Identify which cell holds the provided text, then report its [x, y] central coordinate. 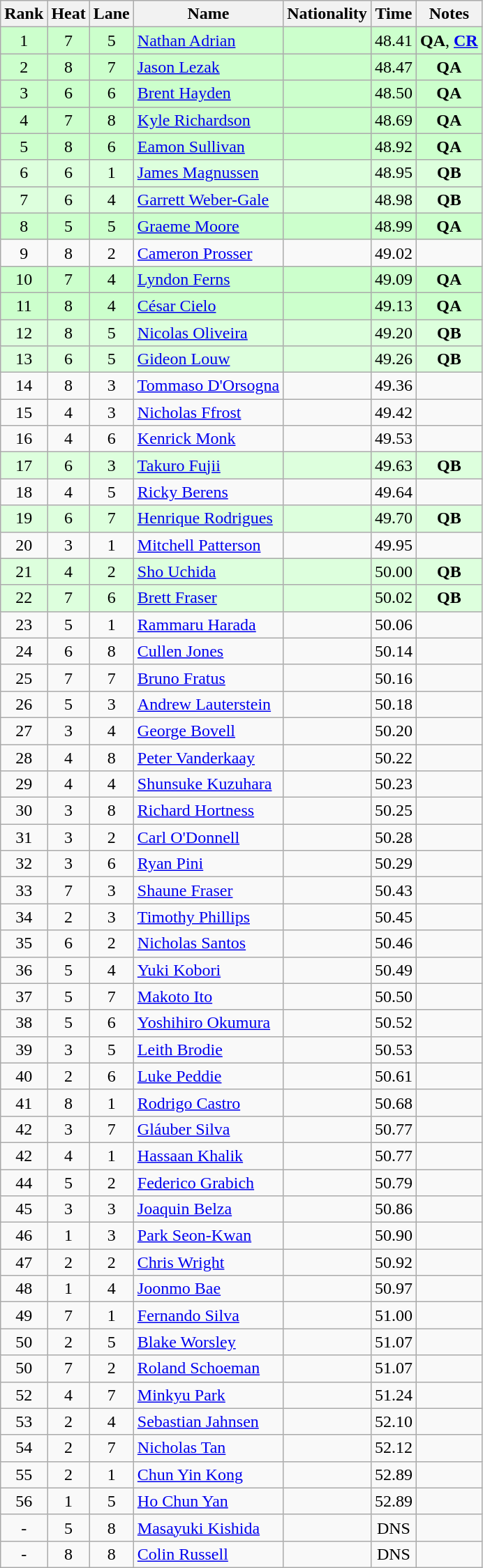
Kyle Richardson [208, 120]
48.50 [394, 94]
52.10 [394, 1421]
50.49 [394, 970]
Rodrigo Castro [208, 1103]
50.86 [394, 1209]
Heat [68, 14]
Brett Fraser [208, 598]
50.46 [394, 943]
Rank [24, 14]
52.12 [394, 1448]
Tommaso D'Orsogna [208, 386]
48.69 [394, 120]
35 [24, 943]
Yuki Kobori [208, 970]
49.95 [394, 545]
11 [24, 306]
Shaune Fraser [208, 890]
38 [24, 1023]
48.95 [394, 173]
24 [24, 651]
Rammaru Harada [208, 625]
49.09 [394, 279]
Carl O'Donnell [208, 837]
Lyndon Ferns [208, 279]
19 [24, 518]
Cullen Jones [208, 651]
49 [24, 1315]
Makoto Ito [208, 996]
37 [24, 996]
Timothy Phillips [208, 917]
25 [24, 678]
22 [24, 598]
Ryan Pini [208, 864]
17 [24, 465]
César Cielo [208, 306]
48.98 [394, 200]
27 [24, 731]
50.20 [394, 731]
9 [24, 253]
Masayuki Kishida [208, 1528]
Colin Russell [208, 1554]
16 [24, 439]
Ho Chun Yan [208, 1501]
Chun Yin Kong [208, 1474]
50.28 [394, 837]
Yoshihiro Okumura [208, 1023]
40 [24, 1076]
Gideon Louw [208, 359]
13 [24, 359]
50.06 [394, 625]
48.47 [394, 67]
Luke Peddie [208, 1076]
50.97 [394, 1289]
50.25 [394, 811]
20 [24, 545]
49.53 [394, 439]
26 [24, 704]
Nicolas Oliveira [208, 333]
Park Seon-Kwan [208, 1236]
48.92 [394, 147]
Jason Lezak [208, 67]
39 [24, 1050]
53 [24, 1421]
48.99 [394, 226]
Nicholas Tan [208, 1448]
41 [24, 1103]
Joaquin Belza [208, 1209]
Bruno Fratus [208, 678]
Nicholas Ffrost [208, 412]
49.64 [394, 492]
George Bovell [208, 731]
50.92 [394, 1262]
55 [24, 1474]
Shunsuke Kuzuhara [208, 784]
Roland Schoeman [208, 1368]
50.23 [394, 784]
James Magnussen [208, 173]
Nathan Adrian [208, 40]
Eamon Sullivan [208, 147]
12 [24, 333]
49.36 [394, 386]
Gláuber Silva [208, 1129]
Mitchell Patterson [208, 545]
29 [24, 784]
Time [394, 14]
Sho Uchida [208, 572]
Name [208, 14]
50.43 [394, 890]
49.26 [394, 359]
50.45 [394, 917]
Notes [449, 14]
21 [24, 572]
15 [24, 412]
49.13 [394, 306]
31 [24, 837]
44 [24, 1183]
49.63 [394, 465]
Leith Brodie [208, 1050]
Minkyu Park [208, 1395]
50.22 [394, 757]
30 [24, 811]
Takuro Fujii [208, 465]
28 [24, 757]
36 [24, 970]
23 [24, 625]
Blake Worsley [208, 1342]
Fernando Silva [208, 1315]
50.14 [394, 651]
Sebastian Jahnsen [208, 1421]
Garrett Weber-Gale [208, 200]
Ricky Berens [208, 492]
Peter Vanderkaay [208, 757]
Graeme Moore [208, 226]
Nicholas Santos [208, 943]
50.53 [394, 1050]
Hassaan Khalik [208, 1156]
50.16 [394, 678]
48.41 [394, 40]
Lane [112, 14]
50.68 [394, 1103]
Cameron Prosser [208, 253]
Brent Hayden [208, 94]
18 [24, 492]
52 [24, 1395]
56 [24, 1501]
Andrew Lauterstein [208, 704]
50.29 [394, 864]
50.00 [394, 572]
QA, CR [449, 40]
Kenrick Monk [208, 439]
51.00 [394, 1315]
Chris Wright [208, 1262]
34 [24, 917]
47 [24, 1262]
49.42 [394, 412]
48 [24, 1289]
50.02 [394, 598]
Richard Hortness [208, 811]
14 [24, 386]
Joonmo Bae [208, 1289]
49.02 [394, 253]
50.61 [394, 1076]
49.20 [394, 333]
50.79 [394, 1183]
51.24 [394, 1395]
50.90 [394, 1236]
Nationality [327, 14]
54 [24, 1448]
Henrique Rodrigues [208, 518]
46 [24, 1236]
45 [24, 1209]
49.70 [394, 518]
33 [24, 890]
50.52 [394, 1023]
Federico Grabich [208, 1183]
32 [24, 864]
10 [24, 279]
50.50 [394, 996]
50.18 [394, 704]
